Return [X, Y] of the center of cell containing provided text 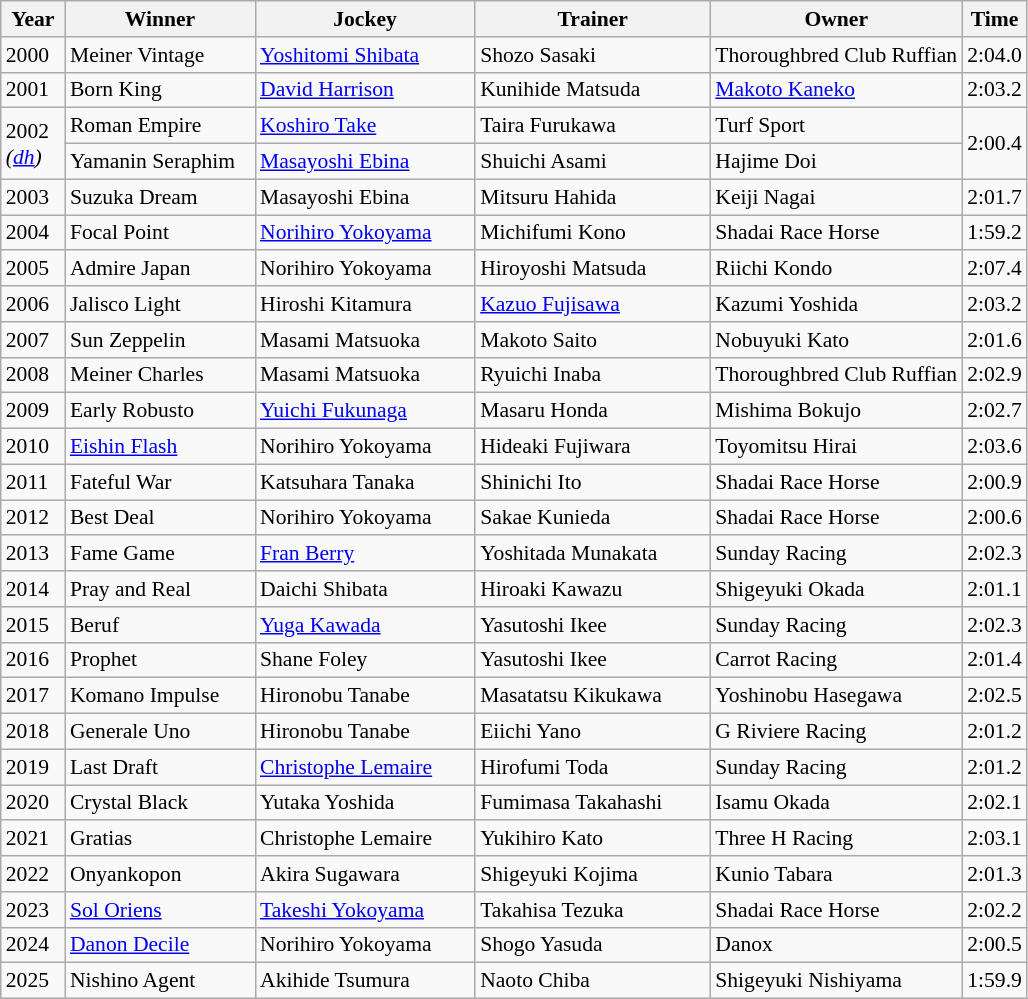
Shigeyuki Kojima [592, 874]
Eiichi Yano [592, 732]
Takahisa Tezuka [592, 910]
Shozo Sasaki [592, 55]
Roman Empire [160, 126]
2:00.5 [994, 945]
Hideaki Fujiwara [592, 447]
Yamanin Seraphim [160, 162]
Time [994, 19]
2:01.4 [994, 660]
Suzuka Dream [160, 197]
Best Deal [160, 518]
David Harrison [365, 90]
Trainer [592, 19]
2006 [33, 304]
2:02.5 [994, 696]
2021 [33, 839]
Early Robusto [160, 411]
Kunihide Matsuda [592, 90]
Kunio Tabara [836, 874]
2012 [33, 518]
Koshiro Take [365, 126]
Hiroaki Kawazu [592, 589]
Keiji Nagai [836, 197]
2004 [33, 233]
1:59.9 [994, 981]
Takeshi Yokoyama [365, 910]
Yuichi Fukunaga [365, 411]
Akihide Tsumura [365, 981]
Fateful War [160, 482]
Katsuhara Tanaka [365, 482]
2016 [33, 660]
2:01.1 [994, 589]
2009 [33, 411]
Meiner Charles [160, 375]
2:00.9 [994, 482]
Three H Racing [836, 839]
Shigeyuki Okada [836, 589]
Isamu Okada [836, 803]
2:01.7 [994, 197]
Winner [160, 19]
Kazumi Yoshida [836, 304]
2:00.6 [994, 518]
Komano Impulse [160, 696]
2018 [33, 732]
Last Draft [160, 767]
2:04.0 [994, 55]
2001 [33, 90]
2:01.3 [994, 874]
Michifumi Kono [592, 233]
Shinichi Ito [592, 482]
Shigeyuki Nishiyama [836, 981]
Mitsuru Hahida [592, 197]
2013 [33, 554]
Shuichi Asami [592, 162]
2:02.9 [994, 375]
Sun Zeppelin [160, 340]
2008 [33, 375]
Fumimasa Takahashi [592, 803]
2:00.4 [994, 144]
Eishin Flash [160, 447]
2019 [33, 767]
2005 [33, 269]
Prophet [160, 660]
Yoshitomi Shibata [365, 55]
Hajime Doi [836, 162]
Onyankopon [160, 874]
Makoto Saito [592, 340]
Mishima Bokujo [836, 411]
Yuga Kawada [365, 625]
Nobuyuki Kato [836, 340]
Akira Sugawara [365, 874]
Nishino Agent [160, 981]
2011 [33, 482]
Sol Oriens [160, 910]
Kazuo Fujisawa [592, 304]
Year [33, 19]
2014 [33, 589]
2:01.6 [994, 340]
Meiner Vintage [160, 55]
Danox [836, 945]
Masaru Honda [592, 411]
Sakae Kunieda [592, 518]
Jalisco Light [160, 304]
2020 [33, 803]
Ryuichi Inaba [592, 375]
2:03.6 [994, 447]
2010 [33, 447]
Yukihiro Kato [592, 839]
2000 [33, 55]
Makoto Kaneko [836, 90]
Gratias [160, 839]
2:02.7 [994, 411]
Shane Foley [365, 660]
Hiroyoshi Matsuda [592, 269]
Yoshitada Munakata [592, 554]
2017 [33, 696]
Danon Decile [160, 945]
Focal Point [160, 233]
Jockey [365, 19]
2015 [33, 625]
Owner [836, 19]
Born King [160, 90]
Admire Japan [160, 269]
Masatatsu Kikukawa [592, 696]
2003 [33, 197]
2:02.2 [994, 910]
Taira Furukawa [592, 126]
Generale Uno [160, 732]
Carrot Racing [836, 660]
2002(dh) [33, 144]
G Riviere Racing [836, 732]
2:07.4 [994, 269]
2007 [33, 340]
Turf Sport [836, 126]
Hirofumi Toda [592, 767]
Naoto Chiba [592, 981]
2:02.1 [994, 803]
Toyomitsu Hirai [836, 447]
Yutaka Yoshida [365, 803]
Fran Berry [365, 554]
Beruf [160, 625]
2023 [33, 910]
Riichi Kondo [836, 269]
1:59.2 [994, 233]
Yoshinobu Hasegawa [836, 696]
2025 [33, 981]
Hiroshi Kitamura [365, 304]
Crystal Black [160, 803]
2:03.1 [994, 839]
2024 [33, 945]
Pray and Real [160, 589]
2022 [33, 874]
Shogo Yasuda [592, 945]
Daichi Shibata [365, 589]
Fame Game [160, 554]
